Identify which cell holds the provided text, then report its [x, y] central coordinate. 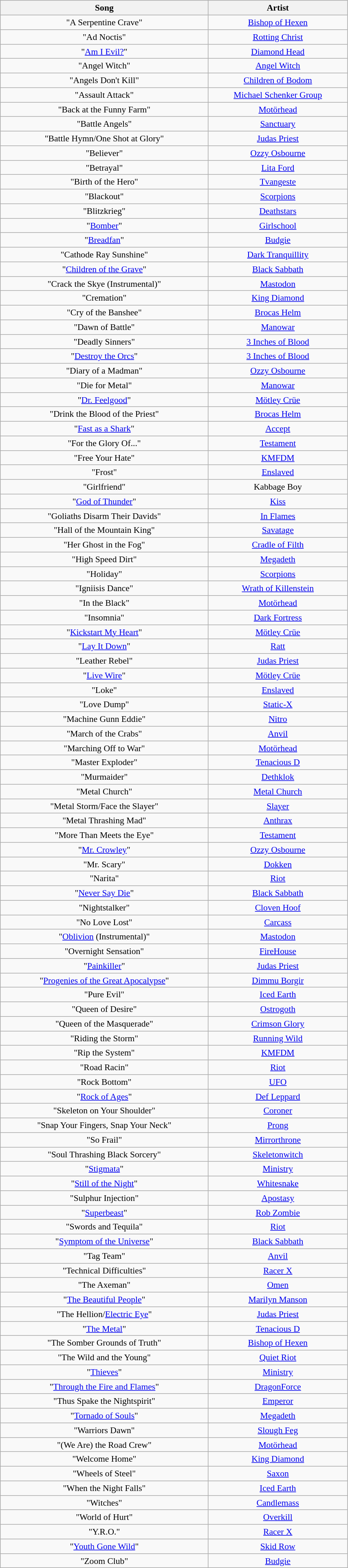
Sanctuary [278, 124]
"Blitzkrieg" [104, 211]
"The Beautiful People" [104, 1300]
"Crack the Skye (Instrumental)" [104, 284]
Michael Schenker Group [278, 95]
"Free Your Hate" [104, 458]
"Battle Hymn/One Shot at Glory" [104, 139]
Def Leppard [278, 1096]
"Sulphur Injection" [104, 1198]
Omen [278, 1285]
"Assault Attack" [104, 95]
Emperor [278, 1401]
Dethklok [278, 777]
Whitesnake [278, 1183]
"Skeleton on Your Shoulder" [104, 1111]
Girlschool [278, 226]
Dark Fortress [278, 618]
"Children of the Grave" [104, 269]
"Superbeast" [104, 1212]
Crimson Glory [278, 1024]
"Y.R.O." [104, 1532]
"Cathode Ray Sunshine" [104, 255]
"Cry of the Banshee" [104, 312]
"Nightstalker" [104, 908]
"Tag Team" [104, 1256]
"Queen of the Masquerade" [104, 1024]
"The Hellion/Electric Eye" [104, 1314]
"In the Black" [104, 603]
"Insomnia" [104, 618]
"Through the Fire and Flames" [104, 1387]
"Die for Metal" [104, 385]
"Mr. Scary" [104, 864]
DragonForce [278, 1387]
"Diary of a Madman" [104, 371]
"So Frail" [104, 1140]
"Master Exploder" [104, 763]
Rob Zombie [278, 1212]
Mirrorthrone [278, 1140]
"Zoom Club" [104, 1561]
"Kickstart My Heart" [104, 632]
Wrath of Killenstein [278, 588]
"Angel Witch" [104, 66]
"Live Wire" [104, 675]
"Cremation" [104, 298]
"Deadly Sinners" [104, 342]
Children of Bodom [278, 80]
"Metal Thrashing Mad" [104, 820]
UFO [278, 1082]
Lita Ford [278, 167]
"Lay It Down" [104, 647]
Artist [278, 8]
"Painkiller" [104, 966]
"Holiday" [104, 574]
"Rip the System" [104, 1053]
Diamond Head [278, 51]
"Rock Bottom" [104, 1082]
"Loke" [104, 690]
"Hall of the Mountain King" [104, 530]
"Road Racin" [104, 1067]
Metal Church [278, 792]
"Symptom of the Universe" [104, 1241]
"Overnight Sensation" [104, 951]
"Destroy the Orcs" [104, 356]
Slough Feg [278, 1430]
"Mr. Crowley" [104, 850]
"Frost" [104, 472]
"Stigmata" [104, 1169]
Saxon [278, 1473]
Apostasy [278, 1198]
"The Metal" [104, 1328]
"Narita" [104, 879]
"Soul Thrashing Black Sorcery" [104, 1155]
"Never Say Die" [104, 893]
"Warriors Dawn" [104, 1430]
Slayer [278, 806]
"Betrayal" [104, 167]
Overkill [278, 1517]
"Welcome Home" [104, 1459]
"Wheels of Steel" [104, 1473]
In Flames [278, 516]
Cradle of Filth [278, 545]
Prong [278, 1125]
"Birth of the Hero" [104, 182]
Coroner [278, 1111]
"Battle Angels" [104, 124]
Carcass [278, 922]
Angel Witch [278, 66]
"Girlfriend" [104, 487]
FireHouse [278, 951]
"(We Are) the Road Crew" [104, 1445]
Static-X [278, 704]
"Her Ghost in the Fog" [104, 545]
"Technical Difficulties" [104, 1271]
"Angels Don't Kill" [104, 80]
"Marching Off to War" [104, 748]
"Bomber" [104, 226]
Anthrax [278, 820]
"Love Dump" [104, 704]
"Oblivion (Instrumental)" [104, 937]
"Blackout" [104, 196]
"Metal Church" [104, 792]
"Leather Rebel" [104, 661]
Dokken [278, 864]
"Youth Gone Wild" [104, 1546]
"Metal Storm/Face the Slayer" [104, 806]
Marilyn Manson [278, 1300]
"Goliaths Disarm Their Davids" [104, 516]
Skeletonwitch [278, 1155]
"When the Night Falls" [104, 1488]
"Ad Noctis" [104, 37]
"For the Glory Of..." [104, 443]
Ostrogoth [278, 1009]
Savatage [278, 530]
"March of the Crabs" [104, 734]
"High Speed Dirt" [104, 559]
"Thus Spake the Nightspirit" [104, 1401]
Dark Tranquillity [278, 255]
Tvangeste [278, 182]
"More Than Meets the Eye" [104, 835]
"Drink the Blood of the Priest" [104, 414]
"Still of the Night" [104, 1183]
"The Somber Grounds of Truth" [104, 1343]
"Believer" [104, 153]
"World of Hurt" [104, 1517]
"Rock of Ages" [104, 1096]
Kiss [278, 501]
"Witches" [104, 1503]
Skid Row [278, 1546]
Running Wild [278, 1038]
"Igniisis Dance" [104, 588]
Song [104, 8]
Dimmu Borgir [278, 980]
"Fast as a Shark" [104, 429]
Kabbage Boy [278, 487]
"Queen of Desire" [104, 1009]
Quiet Riot [278, 1357]
"Swords and Tequila" [104, 1227]
"Back at the Funny Farm" [104, 110]
Ratt [278, 647]
Rotting Christ [278, 37]
Accept [278, 429]
"Dawn of Battle" [104, 327]
Deathstars [278, 211]
"Snap Your Fingers, Snap Your Neck" [104, 1125]
"No Love Lost" [104, 922]
"Am I Evil?" [104, 51]
Candlemass [278, 1503]
"Machine Gunn Eddie" [104, 719]
Nitro [278, 719]
"Thieves" [104, 1372]
Cloven Hoof [278, 908]
"The Axeman" [104, 1285]
"A Serpentine Crave" [104, 22]
"Progenies of the Great Apocalypse" [104, 980]
"Murmaider" [104, 777]
"Breadfan" [104, 240]
"Tornado of Souls" [104, 1416]
"Pure Evil" [104, 995]
"God of Thunder" [104, 501]
"The Wild and the Young" [104, 1357]
"Dr. Feelgood" [104, 400]
"Riding the Storm" [104, 1038]
